Locate the cell with the specified text and output its [x, y] center coordinate. 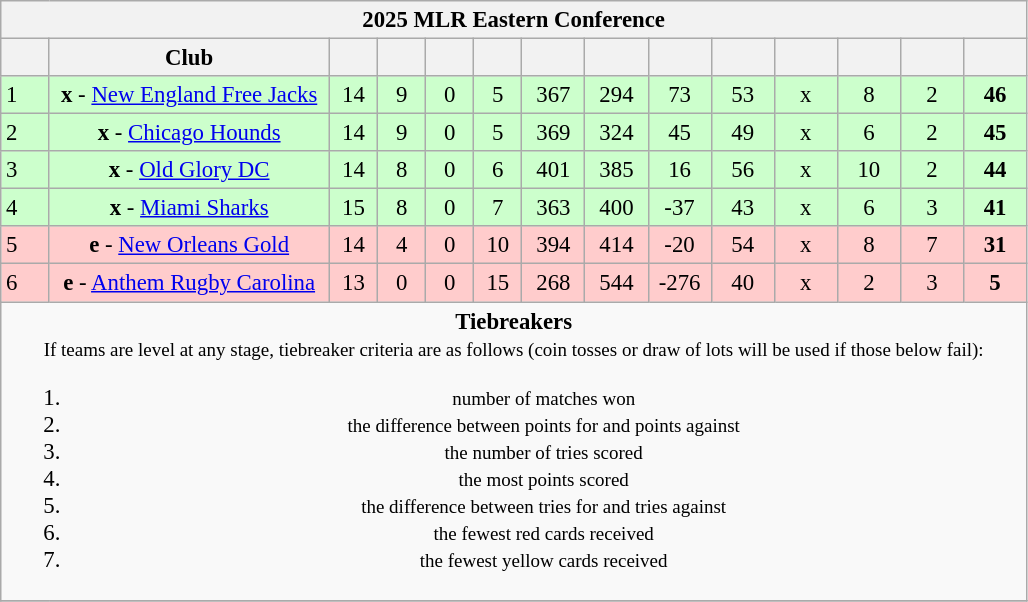
56 [742, 170]
40 [742, 283]
268 [554, 283]
369 [554, 133]
401 [554, 170]
1 [25, 95]
-37 [680, 208]
53 [742, 95]
367 [554, 95]
414 [616, 245]
e - New Orleans Gold [190, 245]
43 [742, 208]
49 [742, 133]
400 [616, 208]
31 [994, 245]
2025 MLR Eastern Conference [514, 20]
x - Old Glory DC [190, 170]
-276 [680, 283]
544 [616, 283]
x - Miami Sharks [190, 208]
54 [742, 245]
385 [616, 170]
Club [190, 58]
44 [994, 170]
46 [994, 95]
13 [353, 283]
73 [680, 95]
x - Chicago Hounds [190, 133]
324 [616, 133]
e - Anthem Rugby Carolina [190, 283]
16 [680, 170]
-20 [680, 245]
363 [554, 208]
394 [554, 245]
x - New England Free Jacks [190, 95]
294 [616, 95]
41 [994, 208]
